Find where the given text appears and provide that cell's center as (X, Y) coordinate. 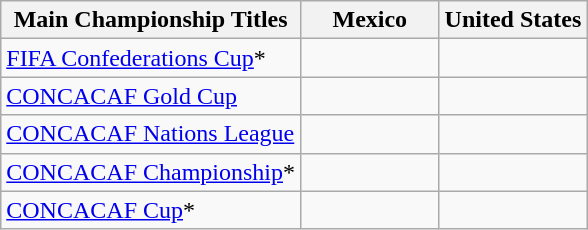
FIFA Confederations Cup* (151, 58)
CONCACAF Gold Cup (151, 96)
Mexico (370, 20)
CONCACAF Championship* (151, 172)
CONCACAF Nations League (151, 134)
CONCACAF Cup* (151, 210)
Main Championship Titles (151, 20)
United States (513, 20)
